Determine the (x, y) coordinate at the center of the cell enclosing the given text.  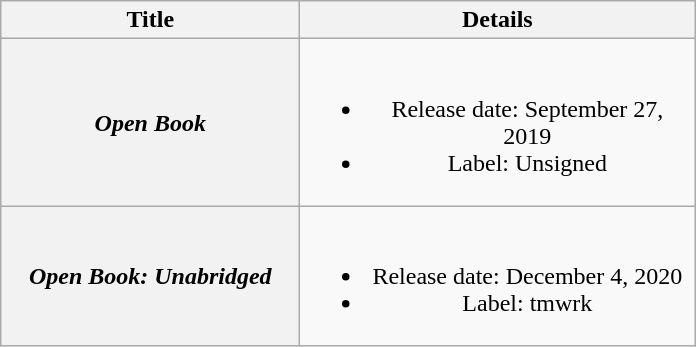
Release date: December 4, 2020Label: tmwrk (498, 276)
Open Book: Unabridged (150, 276)
Release date: September 27, 2019Label: Unsigned (498, 122)
Title (150, 20)
Details (498, 20)
Open Book (150, 122)
